Detect which cell encompasses the target text, then output its [x, y] center coordinate. 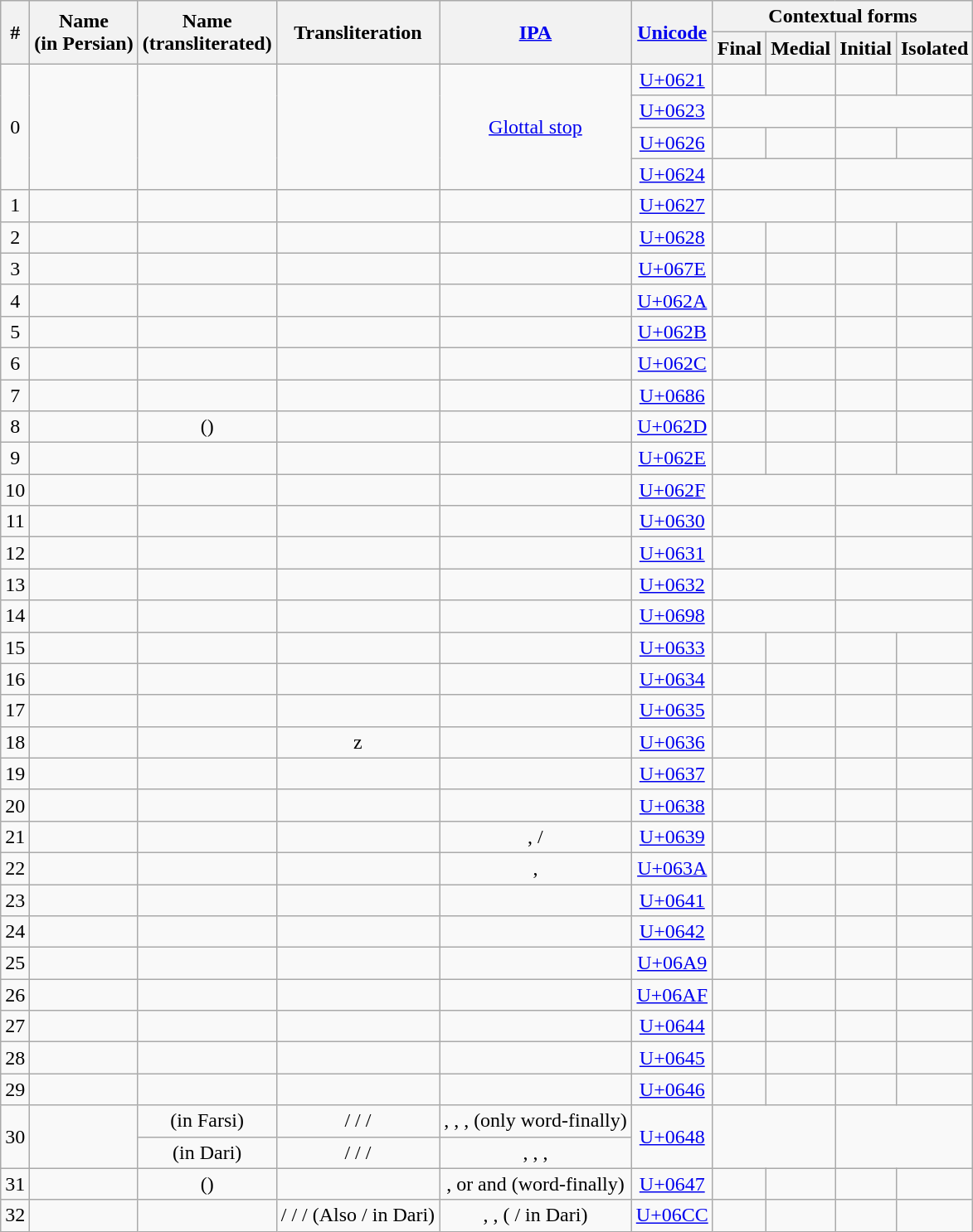
U+0645 [672, 1058]
Final [739, 48]
/ / / (Also / in Dari) [358, 1215]
1 [15, 206]
, , ( / in Dari) [536, 1215]
13 [15, 584]
U+0648 [672, 1137]
U+062A [672, 300]
4 [15, 300]
6 [15, 363]
31 [15, 1184]
U+0646 [672, 1089]
19 [15, 774]
U+0623 [672, 111]
15 [15, 648]
(in Dari) [207, 1152]
U+0635 [672, 711]
21 [15, 837]
U+0632 [672, 584]
U+0626 [672, 143]
U+0624 [672, 174]
U+0627 [672, 206]
, [536, 868]
U+0633 [672, 648]
Glottal stop [536, 127]
26 [15, 995]
7 [15, 395]
U+06AF [672, 995]
# [15, 32]
32 [15, 1215]
25 [15, 963]
U+06A9 [672, 963]
Medial [801, 48]
24 [15, 932]
U+0647 [672, 1184]
U+06CC [672, 1215]
17 [15, 711]
U+0631 [672, 553]
U+0642 [672, 932]
5 [15, 332]
12 [15, 553]
U+062B [672, 332]
Isolated [934, 48]
28 [15, 1058]
U+0638 [672, 805]
U+062C [672, 363]
(in Farsi) [207, 1121]
U+0630 [672, 521]
Contextual forms [843, 17]
9 [15, 458]
U+0621 [672, 80]
U+0686 [672, 395]
, , , [536, 1152]
U+0634 [672, 679]
2 [15, 237]
11 [15, 521]
z [358, 742]
22 [15, 868]
0 [15, 127]
U+062F [672, 490]
U+063A [672, 868]
Initial [866, 48]
8 [15, 427]
20 [15, 805]
, / [536, 837]
3 [15, 269]
U+0639 [672, 837]
30 [15, 1137]
10 [15, 490]
U+062E [672, 458]
23 [15, 900]
U+062D [672, 427]
U+0698 [672, 616]
Unicode [672, 32]
U+067E [672, 269]
U+0636 [672, 742]
IPA [536, 32]
29 [15, 1089]
27 [15, 1026]
U+0637 [672, 774]
16 [15, 679]
U+0644 [672, 1026]
, or and (word-finally) [536, 1184]
Transliteration [358, 32]
U+0641 [672, 900]
, , , (only word-finally) [536, 1121]
18 [15, 742]
Name(transliterated) [207, 32]
Name(in Persian) [84, 32]
14 [15, 616]
U+0628 [672, 237]
